Locate the cell with the specified text and output its (X, Y) center coordinate. 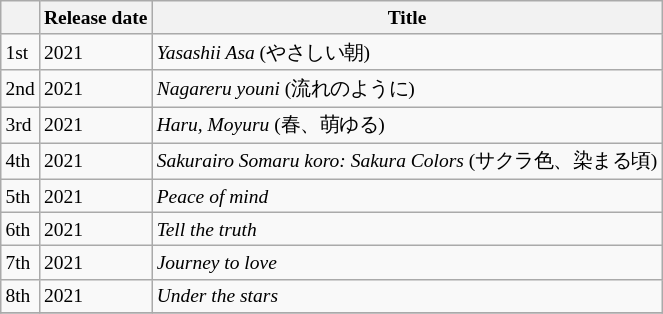
8th (20, 296)
7th (20, 262)
Release date (96, 18)
Yasashii Asa (やさしい朝) (407, 52)
5th (20, 196)
Sakurairo Somaru koro: Sakura Colors (サクラ色、染まる頃) (407, 161)
Title (407, 18)
Journey to love (407, 262)
6th (20, 228)
Under the stars (407, 296)
1st (20, 52)
3rd (20, 125)
2nd (20, 88)
Nagareru youni (流れのように) (407, 88)
4th (20, 161)
Tell the truth (407, 228)
Peace of mind (407, 196)
Haru, Moyuru (春、萌ゆる) (407, 125)
